For the text-containing cell, return its midpoint in (x, y) coordinate format. 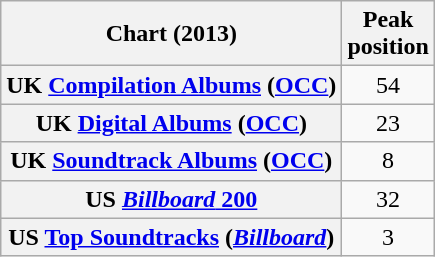
Chart (2013) (172, 34)
32 (388, 199)
UK Compilation Albums (OCC) (172, 85)
54 (388, 85)
8 (388, 161)
23 (388, 123)
UK Soundtrack Albums (OCC) (172, 161)
Peakposition (388, 34)
US Top Soundtracks (Billboard) (172, 237)
3 (388, 237)
US Billboard 200 (172, 199)
UK Digital Albums (OCC) (172, 123)
